Output the [x, y] coordinate of the center of the cell containing the given text.  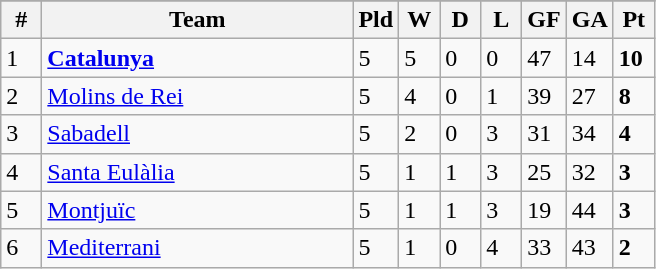
32 [590, 172]
25 [544, 172]
27 [590, 96]
44 [590, 210]
34 [590, 134]
31 [544, 134]
Pld [376, 20]
Team [198, 20]
47 [544, 58]
Sabadell [198, 134]
10 [634, 58]
L [502, 20]
GF [544, 20]
W [420, 20]
Mediterrani [198, 248]
Catalunya [198, 58]
43 [590, 248]
14 [590, 58]
Molins de Rei [198, 96]
8 [634, 96]
6 [22, 248]
33 [544, 248]
D [460, 20]
39 [544, 96]
Santa Eulàlia [198, 172]
19 [544, 210]
Montjuïc [198, 210]
# [22, 20]
GA [590, 20]
Pt [634, 20]
